Pinpoint the cell where the given text exists, returning its (X, Y) midpoint coordinate. 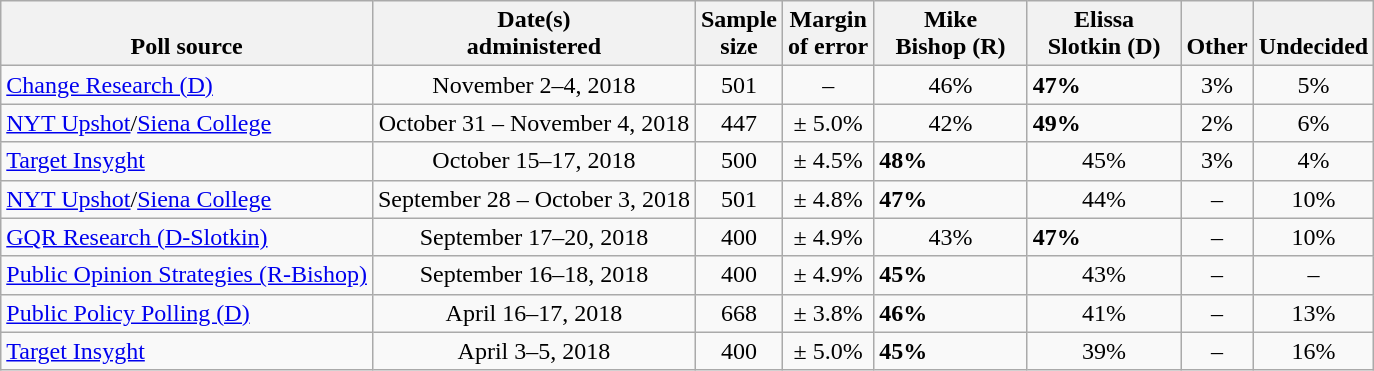
± 3.8% (828, 313)
6% (1313, 123)
500 (738, 161)
Undecided (1313, 34)
± 4.8% (828, 199)
September 16–18, 2018 (534, 275)
April 16–17, 2018 (534, 313)
Poll source (187, 34)
2% (1217, 123)
Public Opinion Strategies (R-Bishop) (187, 275)
October 15–17, 2018 (534, 161)
5% (1313, 85)
± 4.5% (828, 161)
Marginof error (828, 34)
41% (1104, 313)
Other (1217, 34)
49% (1104, 123)
November 2–4, 2018 (534, 85)
ElissaSlotkin (D) (1104, 34)
Date(s)administered (534, 34)
Mike Bishop (R) (951, 34)
48% (951, 161)
447 (738, 123)
April 3–5, 2018 (534, 351)
Public Policy Polling (D) (187, 313)
42% (951, 123)
13% (1313, 313)
Samplesize (738, 34)
September 28 – October 3, 2018 (534, 199)
4% (1313, 161)
September 17–20, 2018 (534, 237)
44% (1104, 199)
39% (1104, 351)
October 31 – November 4, 2018 (534, 123)
GQR Research (D-Slotkin) (187, 237)
668 (738, 313)
16% (1313, 351)
Change Research (D) (187, 85)
